Capture the cell that displays the provided text and extract its (X, Y) central coordinate. 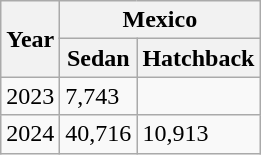
7,743 (98, 96)
Hatchback (198, 58)
10,913 (198, 134)
Year (30, 39)
2023 (30, 96)
Mexico (160, 20)
40,716 (98, 134)
2024 (30, 134)
Sedan (98, 58)
